Pinpoint the cell where the given text exists, returning its (X, Y) midpoint coordinate. 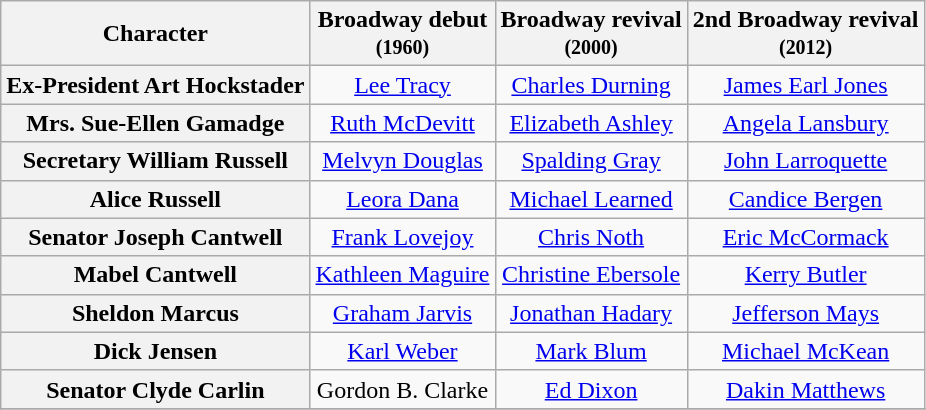
Chris Noth (591, 237)
Sheldon Marcus (156, 313)
Kerry Butler (806, 275)
Graham Jarvis (402, 313)
Candice Bergen (806, 199)
Mark Blum (591, 351)
Senator Clyde Carlin (156, 389)
Jonathan Hadary (591, 313)
Lee Tracy (402, 85)
James Earl Jones (806, 85)
Leora Dana (402, 199)
Michael Learned (591, 199)
2nd Broadway revival (2012) (806, 34)
Mrs. Sue-Ellen Gamadge (156, 123)
Eric McCormack (806, 237)
Christine Ebersole (591, 275)
John Larroquette (806, 161)
Dakin Matthews (806, 389)
Ruth McDevitt (402, 123)
Dick Jensen (156, 351)
Kathleen Maguire (402, 275)
Mabel Cantwell (156, 275)
Michael McKean (806, 351)
Ed Dixon (591, 389)
Broadway debut (1960) (402, 34)
Karl Weber (402, 351)
Angela Lansbury (806, 123)
Senator Joseph Cantwell (156, 237)
Jefferson Mays (806, 313)
Spalding Gray (591, 161)
Frank Lovejoy (402, 237)
Melvyn Douglas (402, 161)
Elizabeth Ashley (591, 123)
Broadway revival (2000) (591, 34)
Alice Russell (156, 199)
Charles Durning (591, 85)
Character (156, 34)
Ex-President Art Hockstader (156, 85)
Secretary William Russell (156, 161)
Gordon B. Clarke (402, 389)
